Scan for the cell matching the given text and deliver its (X, Y) coordinate at center. 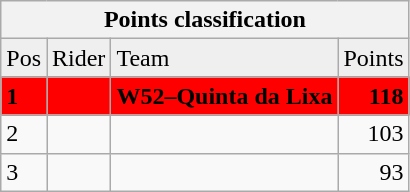
1 (24, 96)
2 (24, 134)
Points classification (205, 20)
Points (374, 58)
Pos (24, 58)
118 (374, 96)
Team (224, 58)
103 (374, 134)
3 (24, 172)
Rider (78, 58)
93 (374, 172)
W52–Quinta da Lixa (224, 96)
